Return the [x, y] coordinate for the center point of the cell that contains the specified text.  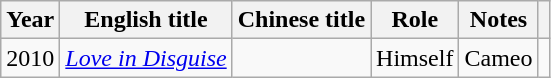
Notes [498, 20]
Cameo [498, 58]
Chinese title [301, 20]
English title [146, 20]
Year [30, 20]
Love in Disguise [146, 58]
Role [415, 20]
Himself [415, 58]
2010 [30, 58]
